For the text-containing cell, return its midpoint in [X, Y] coordinate format. 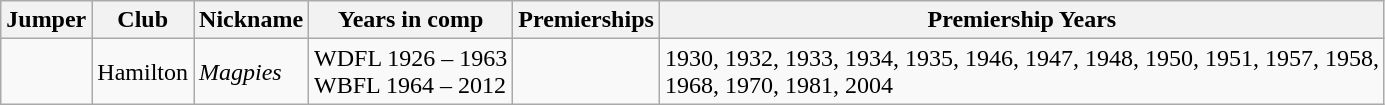
Club [143, 20]
Hamilton [143, 72]
1930, 1932, 1933, 1934, 1935, 1946, 1947, 1948, 1950, 1951, 1957, 1958, 1968, 1970, 1981, 2004 [1022, 72]
WDFL 1926 – 1963 WBFL 1964 – 2012 [411, 72]
Years in comp [411, 20]
Premiership Years [1022, 20]
Jumper [46, 20]
Magpies [252, 72]
Premierships [586, 20]
Nickname [252, 20]
